Locate the cell with the specified text and output its [X, Y] center coordinate. 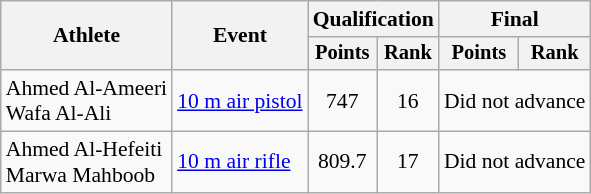
Qualification [374, 19]
16 [408, 100]
Athlete [86, 36]
10 m air rifle [240, 162]
809.7 [342, 162]
Ahmed Al-HefeitiMarwa Mahboob [86, 162]
Final [515, 19]
747 [342, 100]
10 m air pistol [240, 100]
Event [240, 36]
17 [408, 162]
Ahmed Al-AmeeriWafa Al-Ali [86, 100]
